Return the (x, y) coordinate for the center point of the cell that contains the specified text.  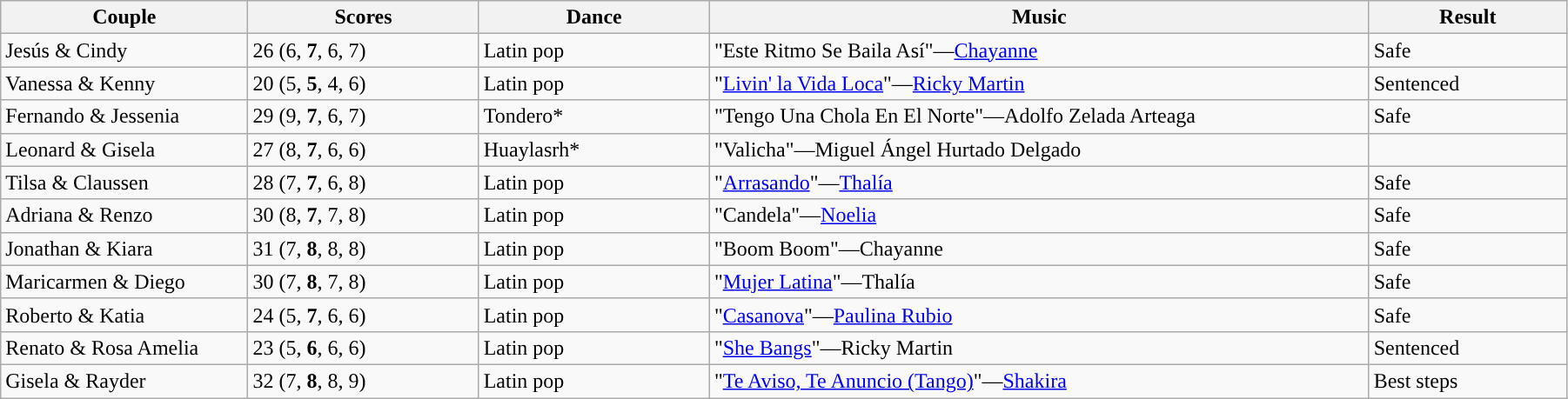
Jonathan & Kiara (124, 249)
20 (5, 5, 4, 6) (364, 83)
Renato & Rosa Amelia (124, 348)
Roberto & Katia (124, 315)
"Candela"—Noelia (1039, 216)
Tondero* (593, 116)
Dance (593, 17)
"Boom Boom"—Chayanne (1039, 249)
31 (7, 8, 8, 8) (364, 249)
Music (1039, 17)
Scores (364, 17)
30 (8, 7, 7, 8) (364, 216)
"Este Ritmo Se Baila Así"—Chayanne (1039, 50)
Leonard & Gisela (124, 150)
Gisela & Rayder (124, 381)
23 (5, 6, 6, 6) (364, 348)
28 (7, 7, 6, 8) (364, 183)
Fernando & Jessenia (124, 116)
27 (8, 7, 6, 6) (364, 150)
29 (9, 7, 6, 7) (364, 116)
"Arrasando"—Thalía (1039, 183)
Best steps (1467, 381)
Couple (124, 17)
Tilsa & Claussen (124, 183)
26 (6, 7, 6, 7) (364, 50)
"Mujer Latina"—Thalía (1039, 282)
Jesús & Cindy (124, 50)
"Livin' la Vida Loca"—Ricky Martin (1039, 83)
Adriana & Renzo (124, 216)
Huaylasrh* (593, 150)
"She Bangs"—Ricky Martin (1039, 348)
Maricarmen & Diego (124, 282)
24 (5, 7, 6, 6) (364, 315)
"Te Aviso, Te Anuncio (Tango)"—Shakira (1039, 381)
"Casanova"—Paulina Rubio (1039, 315)
"Valicha"—Miguel Ángel Hurtado Delgado (1039, 150)
"Tengo Una Chola En El Norte"—Adolfo Zelada Arteaga (1039, 116)
30 (7, 8, 7, 8) (364, 282)
Vanessa & Kenny (124, 83)
32 (7, 8, 8, 9) (364, 381)
Result (1467, 17)
